Output the [x, y] coordinate of the center of the cell containing the given text.  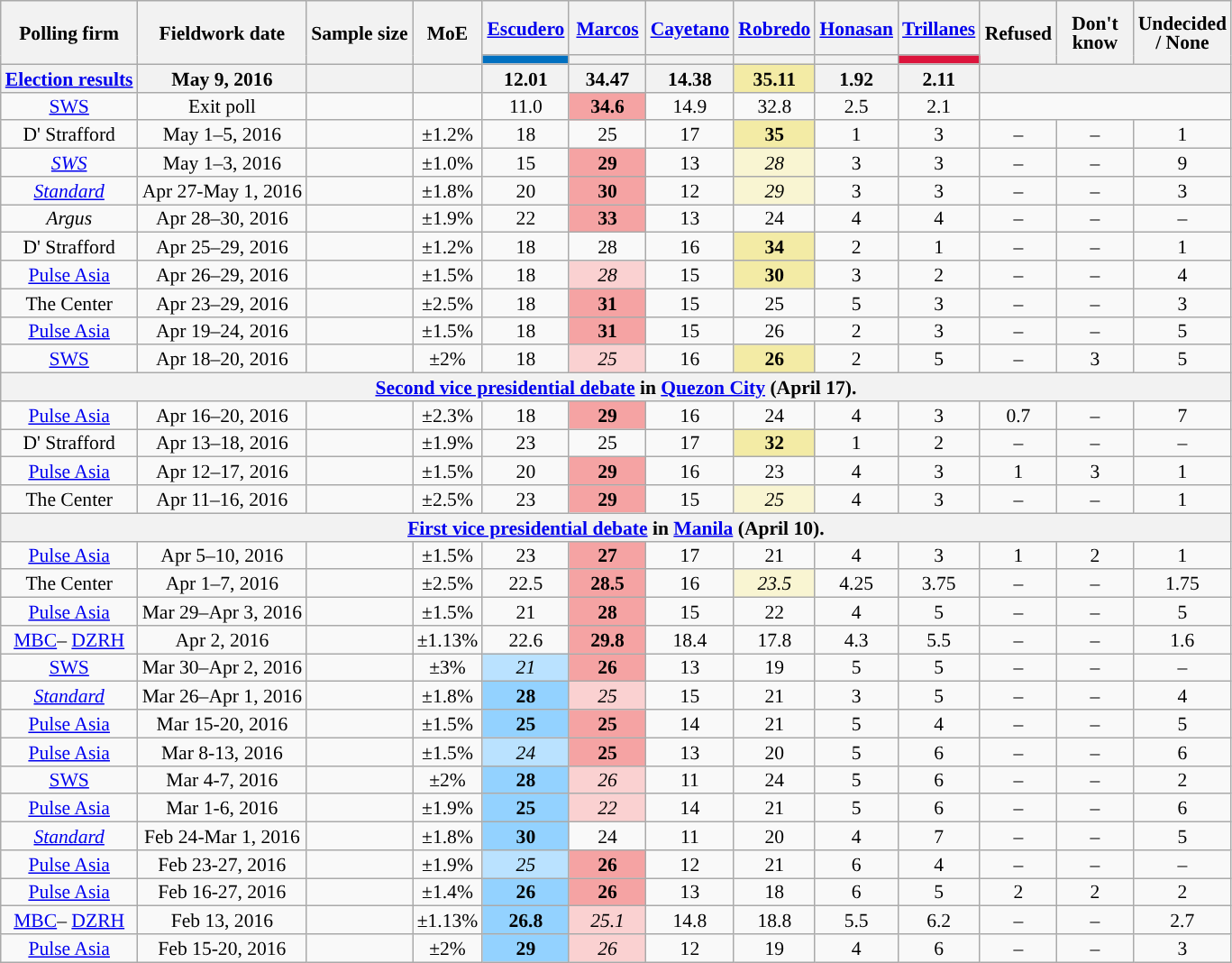
34.6 [607, 106]
Mar 30–Apr 2, 2016 [223, 667]
Apr 1–7, 2016 [223, 584]
±1.4% [448, 893]
Apr 25–29, 2016 [223, 247]
2.1 [939, 106]
May 1–3, 2016 [223, 162]
Mar 26–Apr 1, 2016 [223, 696]
Apr 2, 2016 [223, 640]
1.75 [1182, 584]
Fieldwork date [223, 32]
34 [774, 247]
Cayetano [690, 28]
Argus [69, 218]
Mar 15-20, 2016 [223, 723]
0.7 [1018, 415]
Escudero [525, 28]
22.5 [525, 584]
32.8 [774, 106]
May 1–5, 2016 [223, 135]
Apr 13–18, 2016 [223, 444]
Don't know [1094, 32]
First vice presidential debate in Manila (April 10). [616, 527]
4.3 [856, 640]
18.4 [690, 640]
6.2 [939, 920]
Apr 26–29, 2016 [223, 274]
Mar 29–Apr 3, 2016 [223, 611]
35.11 [774, 78]
Robredo [774, 28]
3.75 [939, 584]
Apr 11–16, 2016 [223, 500]
Feb 24-Mar 1, 2016 [223, 837]
Feb 16-27, 2016 [223, 893]
Apr 16–20, 2016 [223, 415]
28.5 [607, 584]
Election results [69, 78]
Apr 28–30, 2016 [223, 218]
Refused [1018, 32]
14.8 [690, 920]
Mar 1-6, 2016 [223, 808]
34.47 [607, 78]
Honasan [856, 28]
29.8 [607, 640]
Apr 12–17, 2016 [223, 471]
Apr 5–10, 2016 [223, 555]
14.38 [690, 78]
9 [1182, 162]
4.25 [856, 584]
25.1 [607, 920]
32 [774, 444]
Feb 13, 2016 [223, 920]
MoE [448, 32]
±2.3% [448, 415]
23.5 [774, 584]
27 [607, 555]
Mar 8-13, 2016 [223, 752]
Feb 23-27, 2016 [223, 864]
May 9, 2016 [223, 78]
Apr 18–20, 2016 [223, 359]
Apr 19–24, 2016 [223, 330]
±1.0% [448, 162]
2.11 [939, 78]
Undecided / None [1182, 32]
35 [774, 135]
12.01 [525, 78]
14.9 [690, 106]
11.0 [525, 106]
26.8 [525, 920]
Mar 4-7, 2016 [223, 779]
Exit poll [223, 106]
2.7 [1182, 920]
1.6 [1182, 640]
18.8 [774, 920]
33 [607, 218]
2.5 [856, 106]
Apr 23–29, 2016 [223, 303]
1.92 [856, 78]
Second vice presidential debate in Quezon City (April 17). [616, 388]
17.8 [774, 640]
±3% [448, 667]
Trillanes [939, 28]
Polling firm [69, 32]
Feb 15-20, 2016 [223, 949]
Marcos [607, 28]
Apr 27-May 1, 2016 [223, 191]
Sample size [359, 32]
22.6 [525, 640]
